Locate the cell with the specified text and output its [x, y] center coordinate. 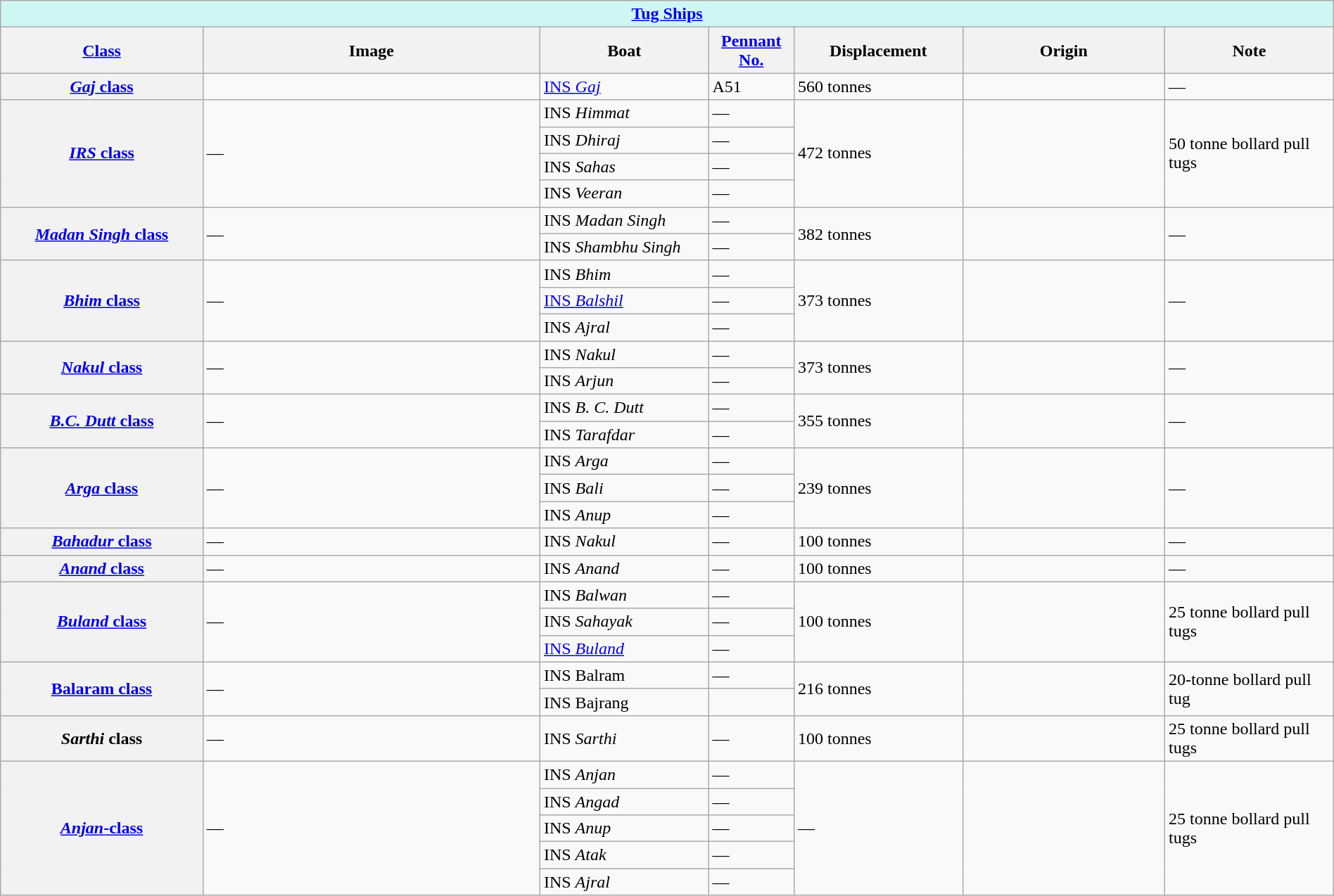
INS Shambhu Singh [624, 247]
Note [1250, 51]
Nakul class [101, 367]
INS Veeran [624, 193]
Image [371, 51]
382 tonnes [878, 233]
INS Sarthi [624, 738]
INS Tarafdar [624, 435]
INS Bhim [624, 274]
INS Balshil [624, 300]
Bahadur class [101, 542]
Pennant No. [751, 51]
INS Atak [624, 855]
239 tonnes [878, 488]
216 tonnes [878, 689]
Sarthi class [101, 738]
INS Bali [624, 488]
472 tonnes [878, 153]
INS Sahayak [624, 622]
Buland class [101, 622]
20-tonne bollard pull tug [1250, 689]
Anand class [101, 568]
INS Balwan [624, 595]
INS Balram [624, 675]
50 tonne bollard pull tugs [1250, 153]
INS Anjan [624, 774]
Bhim class [101, 300]
IRS class [101, 153]
Class [101, 51]
INS Madan Singh [624, 220]
INS B. C. Dutt [624, 408]
INS Dhiraj [624, 140]
Boat [624, 51]
INS Gaj [624, 87]
INS Sahas [624, 167]
INS Himmat [624, 113]
Origin [1064, 51]
A51 [751, 87]
Balaram class [101, 689]
INS Anand [624, 568]
Gaj class [101, 87]
355 tonnes [878, 421]
INS Arjun [624, 381]
Displacement [878, 51]
Tug Ships [667, 14]
Arga class [101, 488]
Madan Singh class [101, 233]
560 tonnes [878, 87]
INS Bajrang [624, 702]
INS Angad [624, 801]
INS Arga [624, 461]
Anjan-class [101, 828]
INS Buland [624, 648]
B.C. Dutt class [101, 421]
